Identify which cell holds the provided text, then report its [X, Y] central coordinate. 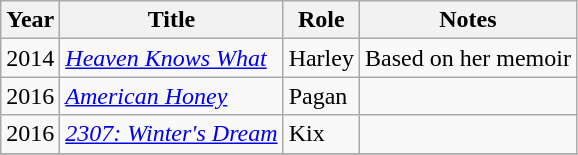
Year [30, 20]
Notes [468, 20]
2307: Winter's Dream [172, 134]
Based on her memoir [468, 58]
Pagan [321, 96]
Role [321, 20]
Heaven Knows What [172, 58]
2014 [30, 58]
Kix [321, 134]
Harley [321, 58]
Title [172, 20]
American Honey [172, 96]
